From the cell containing the given text, extract its center point as [x, y] coordinate. 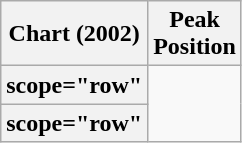
Peak Position [195, 34]
Chart (2002) [74, 34]
